Identify which cell holds the provided text, then report its (X, Y) central coordinate. 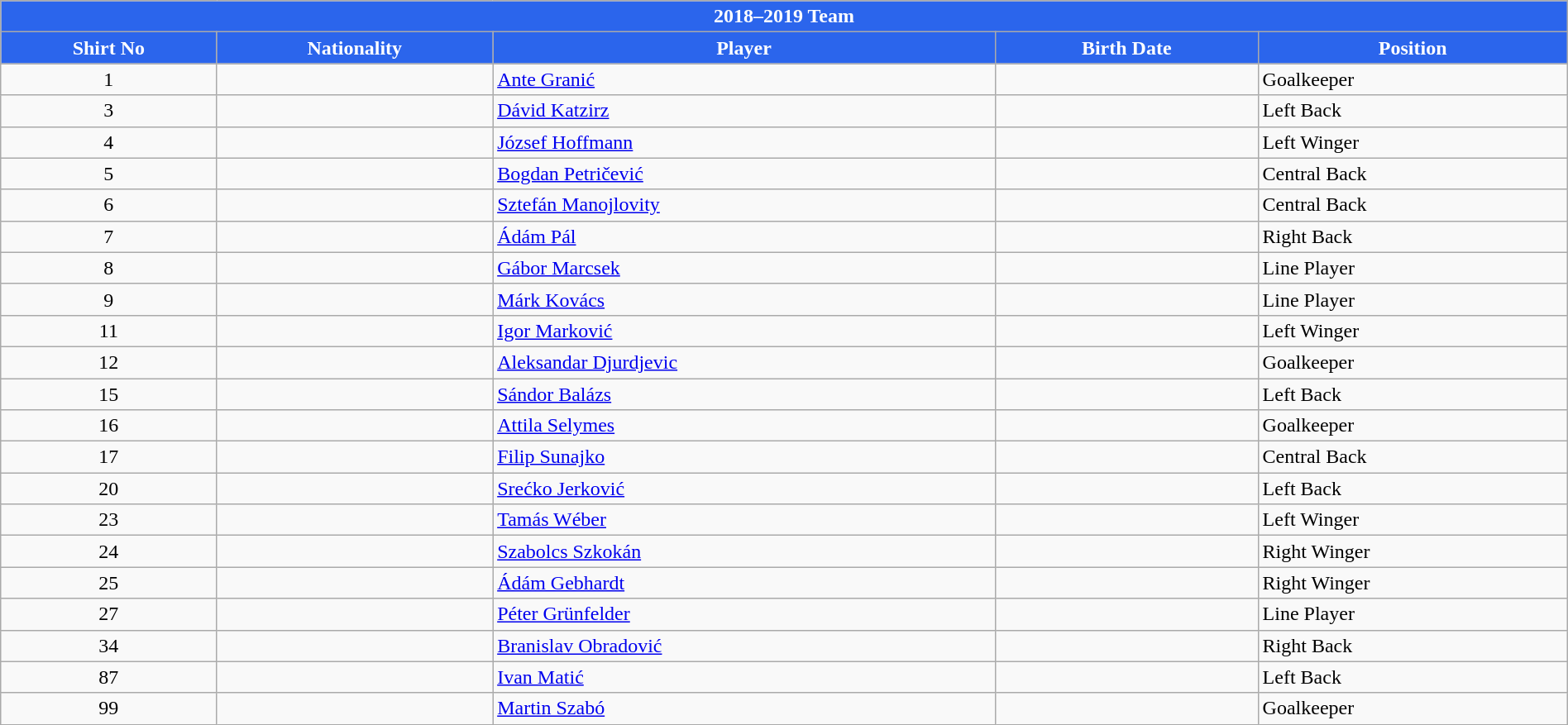
Gábor Marcsek (744, 268)
Martin Szabó (744, 708)
25 (109, 583)
Márk Kovács (744, 299)
4 (109, 142)
11 (109, 331)
3 (109, 111)
Shirt No (109, 48)
Nationality (355, 48)
16 (109, 426)
17 (109, 457)
Bogdan Petričević (744, 174)
Aleksandar Djurdjevic (744, 362)
8 (109, 268)
23 (109, 520)
József Hoffmann (744, 142)
Branislav Obradović (744, 646)
Ádám Gebhardt (744, 583)
9 (109, 299)
Filip Sunajko (744, 457)
Ádám Pál (744, 236)
Ante Granić (744, 79)
Sztefán Manojlovity (744, 205)
12 (109, 362)
Position (1413, 48)
87 (109, 677)
Srećko Jerković (744, 489)
5 (109, 174)
27 (109, 614)
Szabolcs Szkokán (744, 551)
Birth Date (1126, 48)
15 (109, 394)
Sándor Balázs (744, 394)
Péter Grünfelder (744, 614)
1 (109, 79)
2018–2019 Team (784, 17)
Igor Marković (744, 331)
7 (109, 236)
Dávid Katzirz (744, 111)
Ivan Matić (744, 677)
6 (109, 205)
Tamás Wéber (744, 520)
34 (109, 646)
20 (109, 489)
99 (109, 708)
Attila Selymes (744, 426)
24 (109, 551)
Player (744, 48)
